Return the [x, y] coordinate for the center point of the cell that contains the specified text.  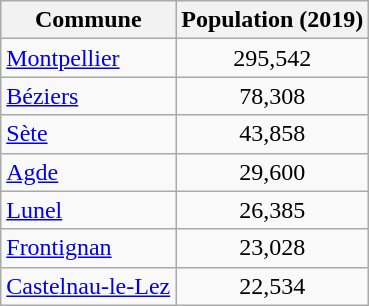
78,308 [272, 96]
Commune [88, 20]
Castelnau-le-Lez [88, 286]
26,385 [272, 210]
Béziers [88, 96]
22,534 [272, 286]
29,600 [272, 172]
Lunel [88, 210]
295,542 [272, 58]
43,858 [272, 134]
Montpellier [88, 58]
Population (2019) [272, 20]
Sète [88, 134]
Agde [88, 172]
23,028 [272, 248]
Frontignan [88, 248]
